Determine the [X, Y] coordinate at the center of the cell enclosing the given text.  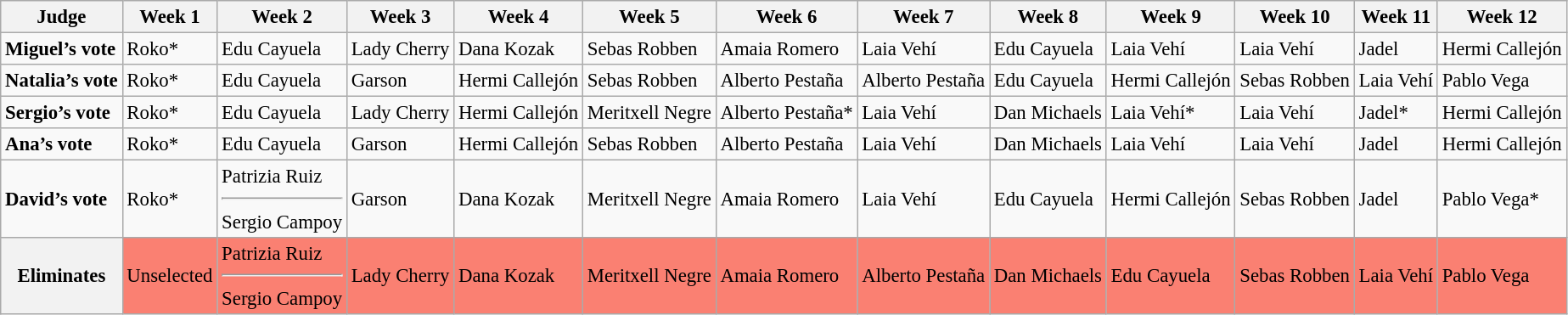
Jadel* [1396, 113]
Week 3 [400, 17]
Week 10 [1295, 17]
Week 5 [649, 17]
Week 11 [1396, 17]
Week 1 [170, 17]
Unselected [170, 275]
Ana’s vote [61, 144]
Week 4 [519, 17]
David’s vote [61, 199]
Alberto Pestaña* [786, 113]
Eliminates [61, 275]
Week 7 [924, 17]
Miguel’s vote [61, 49]
Pablo Vega* [1502, 199]
Week 8 [1048, 17]
Week 9 [1171, 17]
Week 6 [786, 17]
Natalia’s vote [61, 81]
Sergio’s vote [61, 113]
Week 12 [1502, 17]
Week 2 [282, 17]
Laia Vehí* [1171, 113]
Judge [61, 17]
